Find where the given text appears and provide that cell's center as [x, y] coordinate. 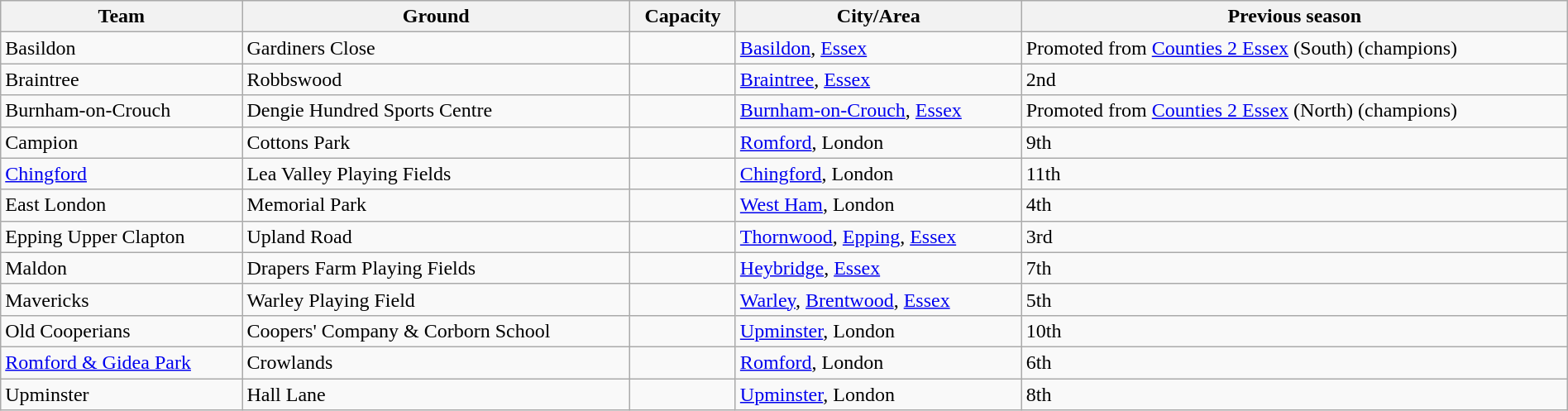
Crowlands [437, 362]
East London [122, 205]
Old Cooperians [122, 331]
6th [1294, 362]
Braintree [122, 79]
2nd [1294, 79]
Warley Playing Field [437, 299]
Romford & Gidea Park [122, 362]
Gardiners Close [437, 48]
Mavericks [122, 299]
Heybridge, Essex [878, 268]
City/Area [878, 17]
Chingford, London [878, 174]
8th [1294, 394]
West Ham, London [878, 205]
Burnham-on-Crouch [122, 111]
4th [1294, 205]
Previous season [1294, 17]
Hall Lane [437, 394]
Memorial Park [437, 205]
Burnham-on-Crouch, Essex [878, 111]
Thornwood, Epping, Essex [878, 237]
Upminster [122, 394]
3rd [1294, 237]
5th [1294, 299]
Basildon [122, 48]
Drapers Farm Playing Fields [437, 268]
Chingford [122, 174]
Lea Valley Playing Fields [437, 174]
Capacity [683, 17]
Robbswood [437, 79]
Basildon, Essex [878, 48]
Coopers' Company & Corborn School [437, 331]
Warley, Brentwood, Essex [878, 299]
Maldon [122, 268]
Braintree, Essex [878, 79]
Epping Upper Clapton [122, 237]
11th [1294, 174]
9th [1294, 142]
Cottons Park [437, 142]
Ground [437, 17]
7th [1294, 268]
Upland Road [437, 237]
Promoted from Counties 2 Essex (South) (champions) [1294, 48]
10th [1294, 331]
Campion [122, 142]
Dengie Hundred Sports Centre [437, 111]
Promoted from Counties 2 Essex (North) (champions) [1294, 111]
Team [122, 17]
